From the cell containing the given text, extract its center point as (x, y) coordinate. 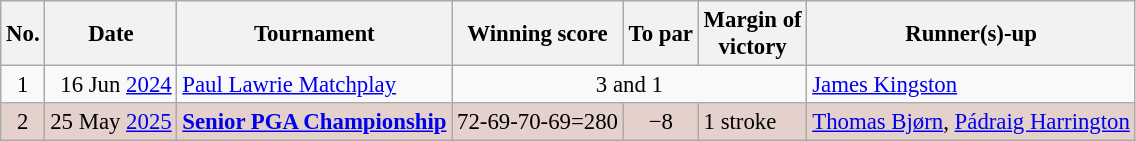
No. (23, 34)
Margin ofvictory (752, 34)
72-69-70-69=280 (538, 122)
16 Jun 2024 (111, 85)
Tournament (314, 34)
3 and 1 (630, 85)
−8 (660, 122)
James Kingston (971, 85)
2 (23, 122)
Runner(s)-up (971, 34)
1 (23, 85)
Paul Lawrie Matchplay (314, 85)
Date (111, 34)
To par (660, 34)
Winning score (538, 34)
1 stroke (752, 122)
Senior PGA Championship (314, 122)
25 May 2025 (111, 122)
Thomas Bjørn, Pádraig Harrington (971, 122)
